Detect which cell encompasses the target text, then output its (X, Y) center coordinate. 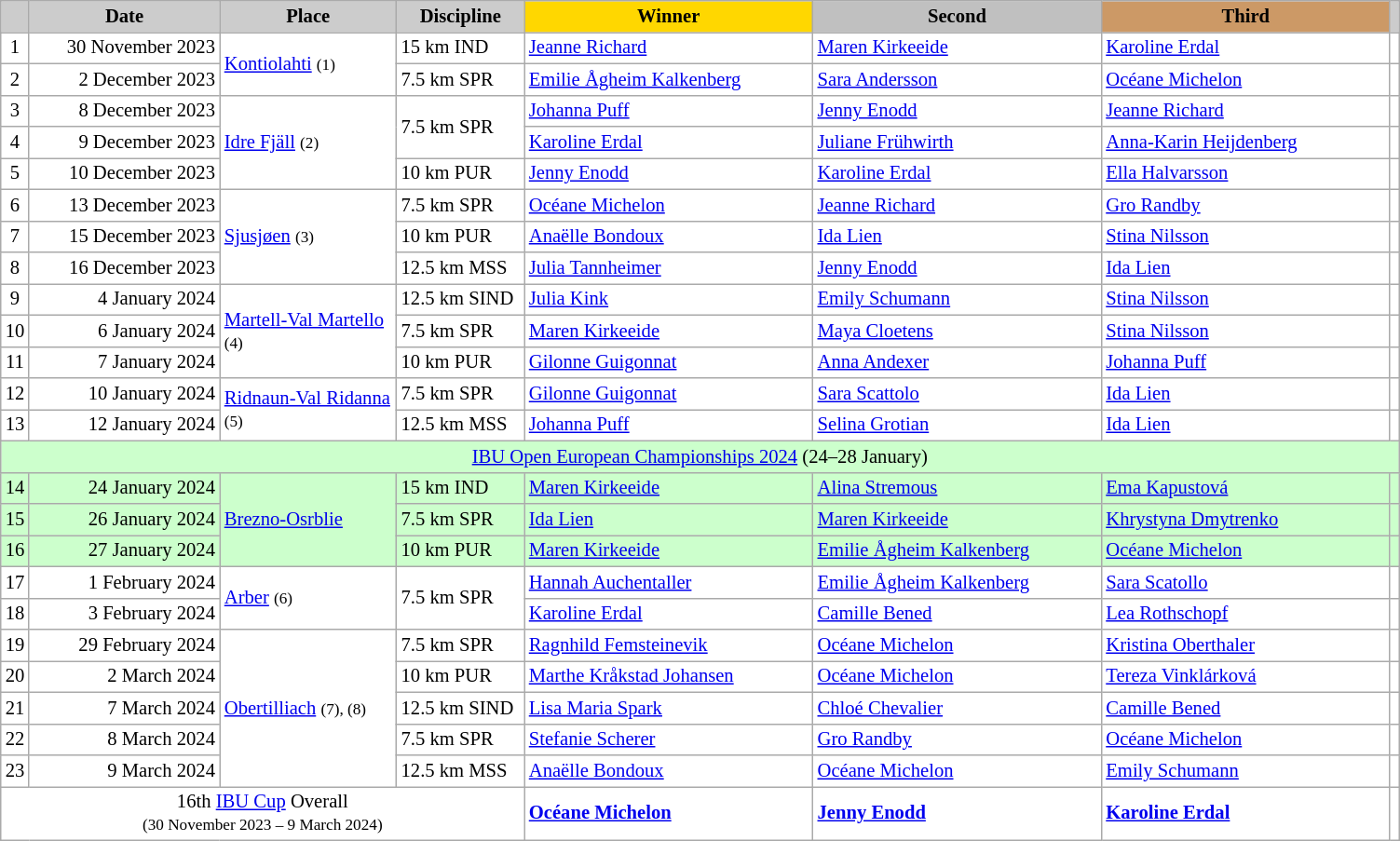
10 (15, 331)
Tereza Vinklárková (1245, 676)
10 January 2024 (125, 394)
Kontiolahti (1) (308, 63)
8 (15, 267)
9 (15, 299)
18 (15, 614)
2 December 2023 (125, 79)
8 December 2023 (125, 111)
3 (15, 111)
Ella Halvarsson (1245, 173)
24 January 2024 (125, 488)
Julia Tannheimer (669, 267)
Winner (669, 16)
26 January 2024 (125, 519)
Date (125, 16)
16th IBU Cup Overall(30 November 2023 – 9 March 2024) (263, 813)
Kristina Oberthaler (1245, 645)
12 (15, 394)
20 (15, 676)
IBU Open European Championships 2024 (24–28 January) (700, 456)
4 (15, 142)
Ema Kapustová (1245, 488)
16 (15, 550)
Sara Scattolo (958, 394)
7 (15, 237)
Obertilliach (7), (8) (308, 708)
Julia Kink (669, 299)
Lisa Maria Spark (669, 708)
Ragnhild Femsteinevik (669, 645)
30 November 2023 (125, 47)
29 February 2024 (125, 645)
6 (15, 205)
Arber (6) (308, 598)
7 March 2024 (125, 708)
7 January 2024 (125, 362)
Martell-Val Martello (4) (308, 330)
8 March 2024 (125, 739)
19 (15, 645)
15 (15, 519)
Discipline (460, 16)
2 (15, 79)
2 March 2024 (125, 676)
16 December 2023 (125, 267)
14 (15, 488)
13 December 2023 (125, 205)
13 (15, 425)
Sara Scatollo (1245, 582)
Sjusjøen (3) (308, 237)
Lea Rothschopf (1245, 614)
Chloé Chevalier (958, 708)
4 January 2024 (125, 299)
Ridnaun-Val Ridanna (5) (308, 410)
Idre Fjäll (2) (308, 142)
9 December 2023 (125, 142)
1 (15, 47)
Second (958, 16)
Third (1245, 16)
15 December 2023 (125, 237)
Marthe Kråkstad Johansen (669, 676)
Brezno-Osrblie (308, 520)
Selina Grotian (958, 425)
Hannah Auchentaller (669, 582)
Juliane Frühwirth (958, 142)
22 (15, 739)
Sara Andersson (958, 79)
21 (15, 708)
Khrystyna Dmytrenko (1245, 519)
1 February 2024 (125, 582)
5 (15, 173)
Place (308, 16)
11 (15, 362)
Stefanie Scherer (669, 739)
Anna-Karin Heijdenberg (1245, 142)
Maya Cloetens (958, 331)
6 January 2024 (125, 331)
12 January 2024 (125, 425)
Anna Andexer (958, 362)
10 December 2023 (125, 173)
3 February 2024 (125, 614)
Alina Stremous (958, 488)
23 (15, 770)
27 January 2024 (125, 550)
9 March 2024 (125, 770)
17 (15, 582)
